Search for the cell housing the specified text and yield its [x, y] center coordinate. 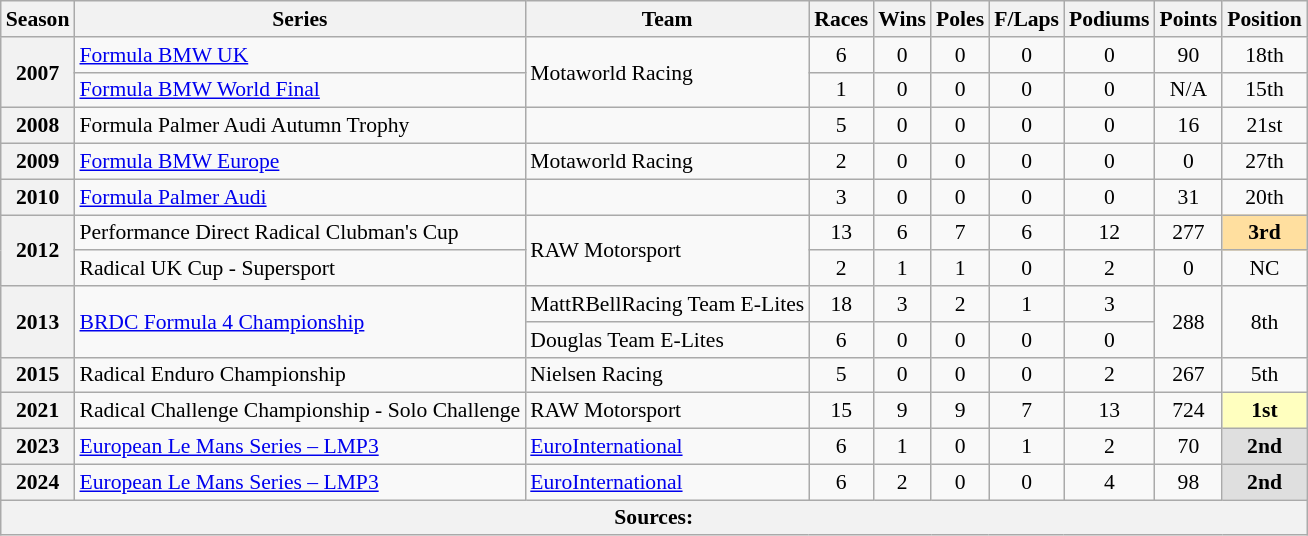
2023 [38, 447]
Team [667, 19]
2015 [38, 375]
16 [1189, 126]
18 [841, 304]
2007 [38, 72]
2024 [38, 482]
Wins [902, 19]
70 [1189, 447]
18th [1264, 55]
1st [1264, 411]
98 [1189, 482]
2013 [38, 322]
F/Laps [1026, 19]
Season [38, 19]
Radical UK Cup - Supersport [300, 269]
2008 [38, 126]
Douglas Team E-Lites [667, 340]
288 [1189, 322]
31 [1189, 197]
4 [1110, 482]
12 [1110, 233]
Nielsen Racing [667, 375]
Formula BMW UK [300, 55]
277 [1189, 233]
Sources: [654, 518]
Performance Direct Radical Clubman's Cup [300, 233]
2021 [38, 411]
724 [1189, 411]
2012 [38, 250]
Formula BMW World Final [300, 90]
MattRBellRacing Team E-Lites [667, 304]
5th [1264, 375]
Series [300, 19]
20th [1264, 197]
27th [1264, 162]
Formula Palmer Audi Autumn Trophy [300, 126]
Radical Challenge Championship - Solo Challenge [300, 411]
15 [841, 411]
Points [1189, 19]
BRDC Formula 4 Championship [300, 322]
Formula BMW Europe [300, 162]
2010 [38, 197]
21st [1264, 126]
Podiums [1110, 19]
90 [1189, 55]
NC [1264, 269]
Position [1264, 19]
Formula Palmer Audi [300, 197]
8th [1264, 322]
15th [1264, 90]
3rd [1264, 233]
267 [1189, 375]
Radical Enduro Championship [300, 375]
2009 [38, 162]
Poles [960, 19]
Races [841, 19]
N/A [1189, 90]
